Return (X, Y) of the center of cell containing provided text 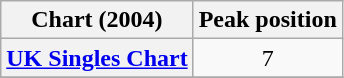
Chart (2004) (97, 20)
7 (268, 58)
Peak position (268, 20)
UK Singles Chart (97, 58)
